From the cell containing the given text, extract its center point as [X, Y] coordinate. 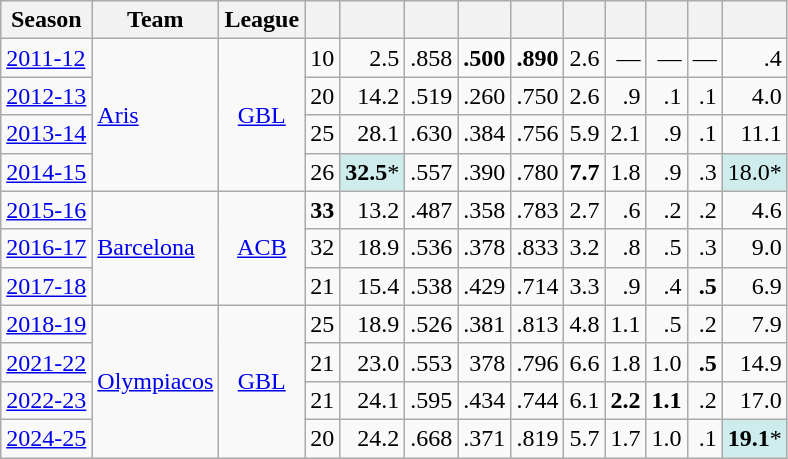
19.1* [754, 438]
5.7 [584, 438]
.813 [538, 324]
.714 [538, 286]
10 [322, 58]
4.0 [754, 96]
.390 [484, 172]
378 [484, 362]
2011-12 [46, 58]
7.9 [754, 324]
2.5 [372, 58]
.536 [432, 248]
.434 [484, 400]
3.2 [584, 248]
6.1 [584, 400]
2024-25 [46, 438]
.858 [432, 58]
24.2 [372, 438]
28.1 [372, 134]
.429 [484, 286]
2.2 [626, 400]
2014-15 [46, 172]
.557 [432, 172]
.526 [432, 324]
2.1 [626, 134]
.378 [484, 248]
.833 [538, 248]
4.6 [754, 210]
2021-22 [46, 362]
13.2 [372, 210]
League [262, 20]
.890 [538, 58]
.553 [432, 362]
.8 [626, 248]
.668 [432, 438]
6.6 [584, 362]
9.0 [754, 248]
18.0* [754, 172]
.381 [484, 324]
33 [322, 210]
.796 [538, 362]
.819 [538, 438]
Olympiacos [156, 381]
.358 [484, 210]
.783 [538, 210]
6.9 [754, 286]
.595 [432, 400]
32 [322, 248]
.260 [484, 96]
14.9 [754, 362]
2017-18 [46, 286]
Team [156, 20]
.6 [626, 210]
2016-17 [46, 248]
.780 [538, 172]
24.1 [372, 400]
2022-23 [46, 400]
17.0 [754, 400]
.519 [432, 96]
.487 [432, 210]
4.8 [584, 324]
Barcelona [156, 248]
15.4 [372, 286]
ACB [262, 248]
5.9 [584, 134]
.750 [538, 96]
.744 [538, 400]
.630 [432, 134]
2018-19 [46, 324]
Season [46, 20]
.371 [484, 438]
.756 [538, 134]
23.0 [372, 362]
2015-16 [46, 210]
.500 [484, 58]
Aris [156, 115]
.384 [484, 134]
11.1 [754, 134]
7.7 [584, 172]
2.7 [584, 210]
2013-14 [46, 134]
3.3 [584, 286]
32.5* [372, 172]
14.2 [372, 96]
26 [322, 172]
1.7 [626, 438]
.538 [432, 286]
2012-13 [46, 96]
